Capture the cell that displays the provided text and extract its (x, y) central coordinate. 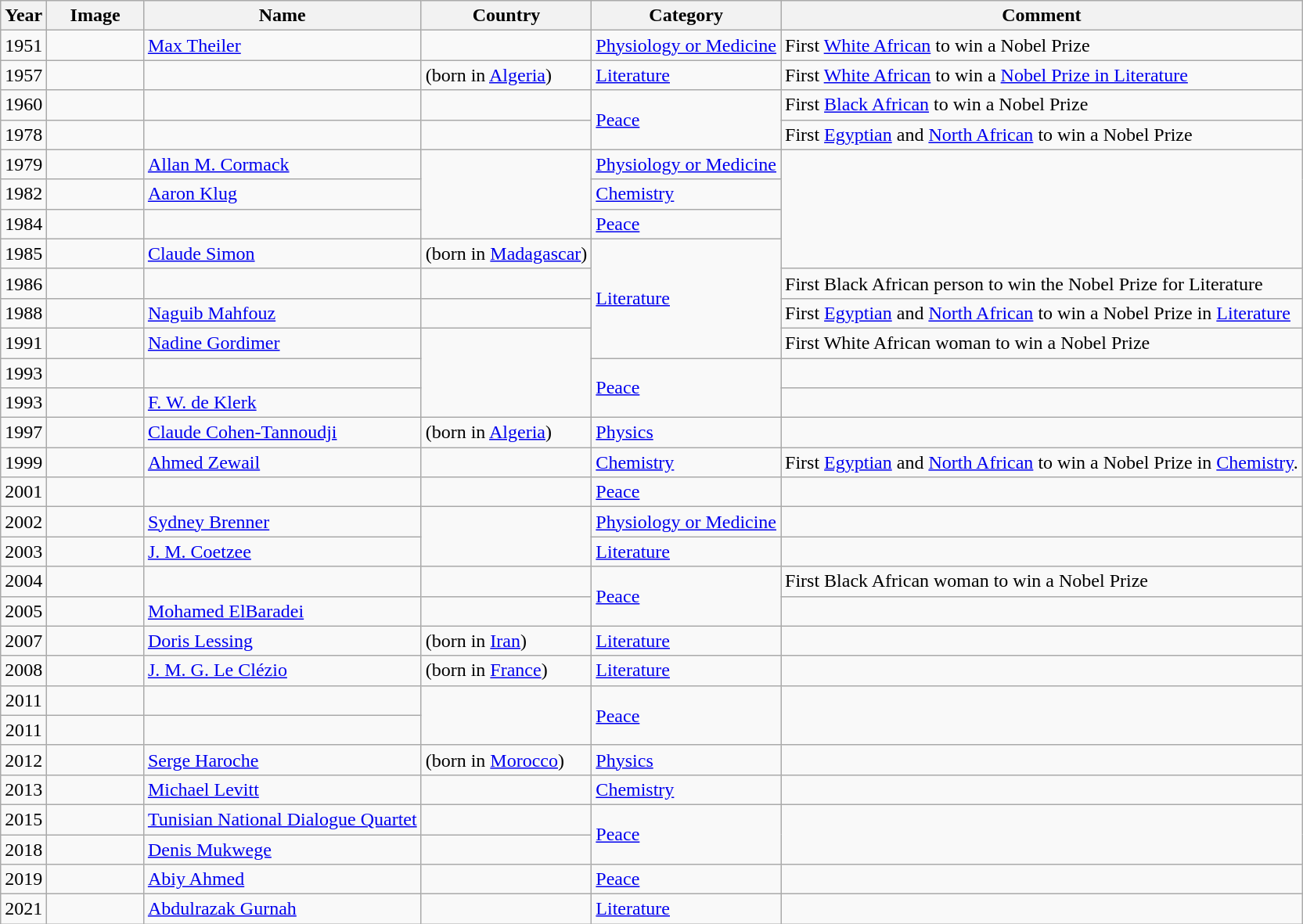
Name (282, 16)
2019 (23, 879)
(born in France) (506, 671)
1999 (23, 462)
1979 (23, 164)
Denis Mukwege (282, 849)
1991 (23, 343)
Tunisian National Dialogue Quartet (282, 819)
1984 (23, 224)
First White African woman to win a Nobel Prize (1042, 343)
1982 (23, 194)
J. M. Coetzee (282, 552)
Country (506, 16)
Doris Lessing (282, 641)
2005 (23, 611)
2007 (23, 641)
(born in Iran) (506, 641)
First Egyptian and North African to win a Nobel Prize (1042, 135)
First Egyptian and North African to win a Nobel Prize in Literature (1042, 313)
1985 (23, 253)
J. M. G. Le Clézio (282, 671)
First Black African woman to win a Nobel Prize (1042, 581)
Image (95, 16)
2013 (23, 789)
Ahmed Zewail (282, 462)
Year (23, 16)
1957 (23, 75)
Abiy Ahmed (282, 879)
Nadine Gordimer (282, 343)
Category (686, 16)
F. W. de Klerk (282, 403)
2002 (23, 522)
2008 (23, 671)
Naguib Mahfouz (282, 313)
Serge Haroche (282, 760)
2021 (23, 909)
Abdulrazak Gurnah (282, 909)
First Egyptian and North African to win a Nobel Prize in Chemistry. (1042, 462)
2012 (23, 760)
(born in Morocco) (506, 760)
Mohamed ElBaradei (282, 611)
2003 (23, 552)
1960 (23, 105)
Comment (1042, 16)
1986 (23, 283)
Michael Levitt (282, 789)
First Black African person to win the Nobel Prize for Literature (1042, 283)
2018 (23, 849)
First Black African to win a Nobel Prize (1042, 105)
1988 (23, 313)
2015 (23, 819)
Aaron Klug (282, 194)
2004 (23, 581)
Claude Cohen-Tannoudji (282, 433)
(born in Madagascar) (506, 253)
Allan M. Cormack (282, 164)
Claude Simon (282, 253)
Max Theiler (282, 45)
2001 (23, 492)
1951 (23, 45)
1997 (23, 433)
Sydney Brenner (282, 522)
First White African to win a Nobel Prize (1042, 45)
1978 (23, 135)
First White African to win a Nobel Prize in Literature (1042, 75)
